Locate the cell with the specified text and output its [x, y] center coordinate. 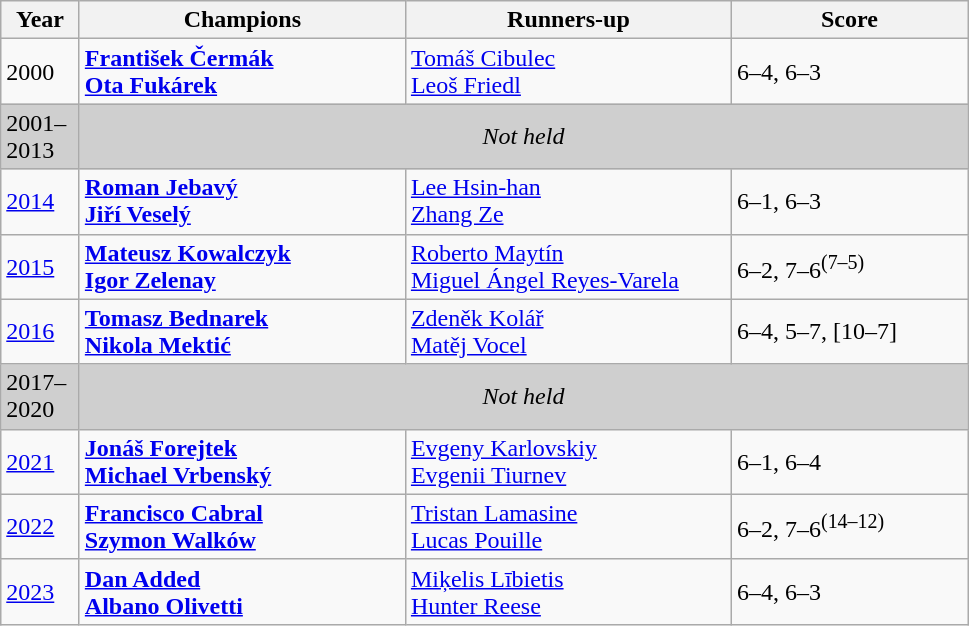
Francisco Cabral Szymon Walków [242, 526]
Miķelis Lībietis Hunter Reese [568, 592]
František Čermák Ota Fukárek [242, 72]
Roberto Maytín Miguel Ángel Reyes-Varela [568, 266]
6–2, 7–6(14–12) [849, 526]
2015 [40, 266]
Tomáš Cibulec Leoš Friedl [568, 72]
2001–2013 [40, 136]
2000 [40, 72]
2014 [40, 202]
6–4, 5–7, [10–7] [849, 332]
Jonáš Forejtek Michael Vrbenský [242, 462]
Roman Jebavý Jiří Veselý [242, 202]
Tomasz Bednarek Nikola Mektić [242, 332]
Zdeněk Kolář Matěj Vocel [568, 332]
Runners-up [568, 20]
Tristan Lamasine Lucas Pouille [568, 526]
Champions [242, 20]
2023 [40, 592]
2022 [40, 526]
Score [849, 20]
2017–2020 [40, 396]
6–1, 6–4 [849, 462]
2016 [40, 332]
Dan Added Albano Olivetti [242, 592]
6–1, 6–3 [849, 202]
Evgeny Karlovskiy Evgenii Tiurnev [568, 462]
Year [40, 20]
6–2, 7–6(7–5) [849, 266]
2021 [40, 462]
Mateusz Kowalczyk Igor Zelenay [242, 266]
Lee Hsin-han Zhang Ze [568, 202]
